Capture the cell that displays the provided text and extract its [X, Y] central coordinate. 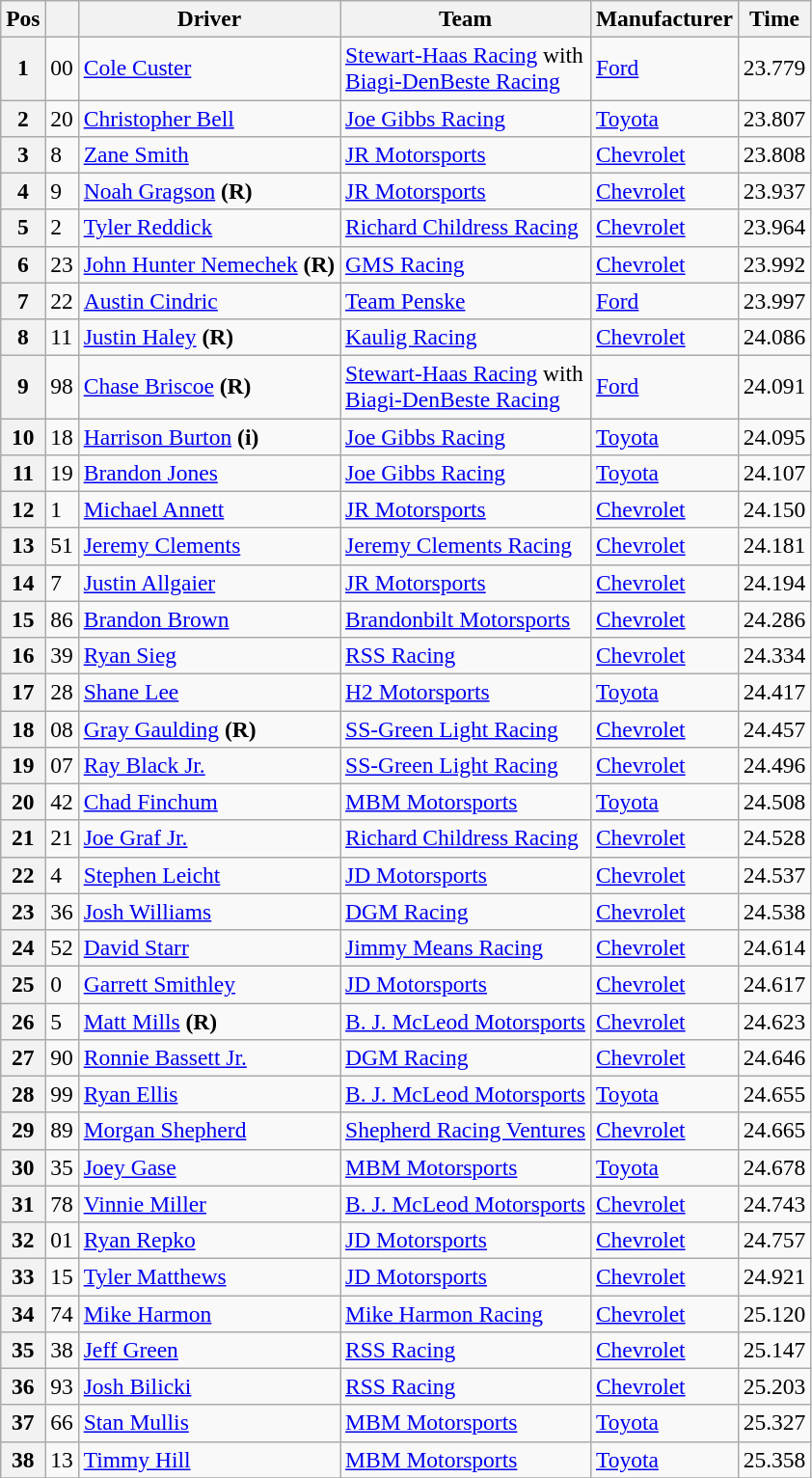
51 [62, 546]
17 [23, 692]
24.538 [774, 912]
Ronnie Bassett Jr. [208, 1057]
30 [23, 1167]
24.623 [774, 1021]
24.617 [774, 984]
86 [62, 619]
Ryan Repko [208, 1240]
89 [62, 1131]
Ryan Ellis [208, 1094]
39 [62, 655]
Tyler Matthews [208, 1276]
23.964 [774, 228]
78 [62, 1204]
Jeremy Clements Racing [466, 546]
66 [62, 1423]
93 [62, 1386]
25 [23, 984]
24.496 [774, 765]
Joey Gase [208, 1167]
Noah Gragson (R) [208, 191]
Chad Finchum [208, 802]
Jimmy Means Racing [466, 947]
24.921 [774, 1276]
01 [62, 1240]
24.678 [774, 1167]
Shane Lee [208, 692]
98 [62, 386]
Brandon Brown [208, 619]
Stephen Leicht [208, 875]
Driver [208, 18]
Brandonbilt Motorsports [466, 619]
25.327 [774, 1423]
Josh Williams [208, 912]
24.757 [774, 1240]
Josh Bilicki [208, 1386]
Jeremy Clements [208, 546]
Cole Custer [208, 68]
12 [23, 509]
23.992 [774, 264]
24.665 [774, 1131]
Vinnie Miller [208, 1204]
24.181 [774, 546]
John Hunter Nemechek (R) [208, 264]
31 [23, 1204]
37 [23, 1423]
24.457 [774, 728]
Justin Haley (R) [208, 337]
16 [23, 655]
24.417 [774, 692]
34 [23, 1313]
Joe Graf Jr. [208, 838]
33 [23, 1276]
Harrison Burton (i) [208, 436]
Ray Black Jr. [208, 765]
H2 Motorsports [466, 692]
Stan Mullis [208, 1423]
Jeff Green [208, 1350]
10 [23, 436]
00 [62, 68]
24.528 [774, 838]
Matt Mills (R) [208, 1021]
Tyler Reddick [208, 228]
Ryan Sieg [208, 655]
Mike Harmon Racing [466, 1313]
25.120 [774, 1313]
23.808 [774, 154]
Chase Briscoe (R) [208, 386]
26 [23, 1021]
Michael Annett [208, 509]
GMS Racing [466, 264]
23.779 [774, 68]
Time [774, 18]
74 [62, 1313]
24.095 [774, 436]
24.655 [774, 1094]
25.147 [774, 1350]
32 [23, 1240]
David Starr [208, 947]
Garrett Smithley [208, 984]
Mike Harmon [208, 1313]
Team [466, 18]
Zane Smith [208, 154]
24.086 [774, 337]
Morgan Shepherd [208, 1131]
Justin Allgaier [208, 583]
Team Penske [466, 301]
Brandon Jones [208, 473]
99 [62, 1094]
24.743 [774, 1204]
Gray Gaulding (R) [208, 728]
Christopher Bell [208, 118]
23.807 [774, 118]
0 [62, 984]
Austin Cindric [208, 301]
6 [23, 264]
24.107 [774, 473]
27 [23, 1057]
Kaulig Racing [466, 337]
25.358 [774, 1460]
24.537 [774, 875]
24.091 [774, 386]
52 [62, 947]
24.286 [774, 619]
25.203 [774, 1386]
24 [23, 947]
24.508 [774, 802]
14 [23, 583]
Shepherd Racing Ventures [466, 1131]
42 [62, 802]
08 [62, 728]
Timmy Hill [208, 1460]
29 [23, 1131]
24.150 [774, 509]
24.194 [774, 583]
24.646 [774, 1057]
3 [23, 154]
23.997 [774, 301]
Manufacturer [663, 18]
23.937 [774, 191]
90 [62, 1057]
Pos [23, 18]
24.614 [774, 947]
07 [62, 765]
24.334 [774, 655]
